Locate the cell with the specified text and output its (X, Y) center coordinate. 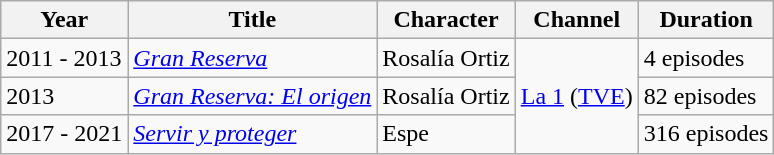
Title (252, 20)
2013 (64, 96)
Channel (576, 20)
82 episodes (706, 96)
2017 - 2021 (64, 134)
Espe (446, 134)
4 episodes (706, 58)
316 episodes (706, 134)
2011 - 2013 (64, 58)
Gran Reserva (252, 58)
Gran Reserva: El origen (252, 96)
Duration (706, 20)
Servir y proteger (252, 134)
La 1 (TVE) (576, 96)
Character (446, 20)
Year (64, 20)
